Capture the cell that displays the provided text and extract its [X, Y] central coordinate. 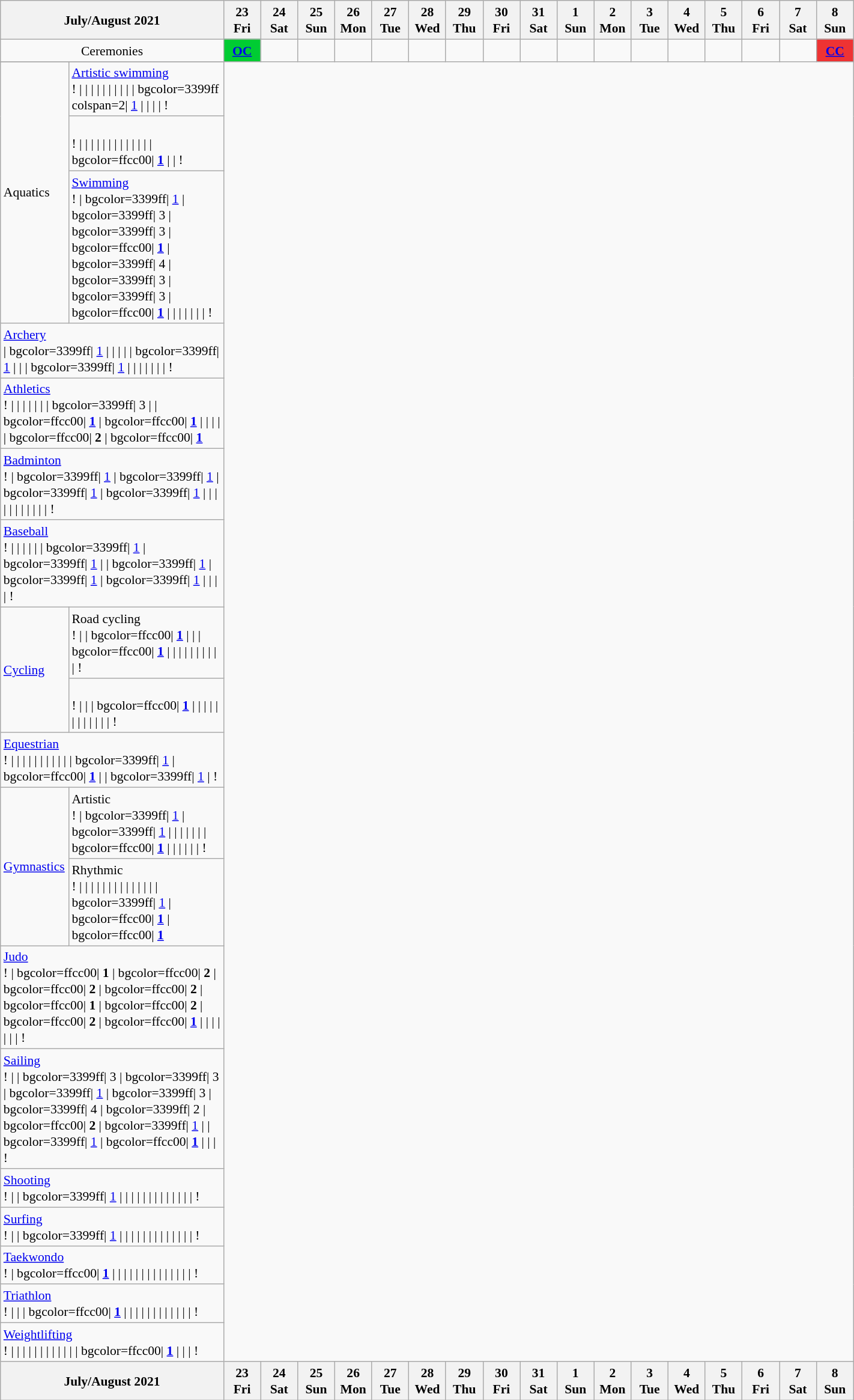
Road cycling! | | bgcolor=ffcc00| 1 | | | bgcolor=ffcc00| 1 | | | | | | | | | | ! [146, 642]
Triathlon! | | | bgcolor=ffcc00| 1 | | | | | | | | | | | | ! [112, 1303]
! | | | bgcolor=ffcc00| 1 | | | | | | | | | | | | ! [146, 705]
Badminton! | bgcolor=3399ff| 1 | bgcolor=3399ff| 1 | bgcolor=3399ff| 1 | bgcolor=3399ff| 1 | | | | | | | | | | | ! [112, 484]
Ceremonies [112, 50]
Shooting! | | bgcolor=3399ff| 1 | | | | | | | | | | | | | ! [112, 1188]
Aquatics [35, 192]
Taekwondo! | bgcolor=ffcc00| 1 | | | | | | | | | | | | | | ! [112, 1265]
Artistic! | bgcolor=3399ff| 1 | bgcolor=3399ff| 1 | | | | | | | bgcolor=ffcc00| 1 | | | | | | ! [146, 823]
CC [835, 50]
Cycling [35, 669]
Athletics! | | | | | | | bgcolor=3399ff| 3 | | bgcolor=ffcc00| 1 | bgcolor=ffcc00| 1 | | | | | bgcolor=ffcc00| 2 | bgcolor=ffcc00| 1 [112, 413]
Weightlifting! | | | | | | | | | | | | bgcolor=ffcc00| 1 | | | ! [112, 1342]
Surfing! | | bgcolor=3399ff| 1 | | | | | | | | | | | | | ! [112, 1226]
Archery| bgcolor=3399ff| 1 | | | | | bgcolor=3399ff| 1 | | | bgcolor=3399ff| 1 | | | | | | | ! [112, 350]
! | | | | | | | | | | | | | bgcolor=ffcc00| 1 | | ! [146, 143]
Baseball! | | | | | | bgcolor=3399ff| 1 | bgcolor=3399ff| 1 | | bgcolor=3399ff| 1 | bgcolor=3399ff| 1 | bgcolor=3399ff| 1 | | | | ! [112, 564]
Rhythmic! | | | | | | | | | | | | | | bgcolor=3399ff| 1 | bgcolor=ffcc00| 1 | bgcolor=ffcc00| 1 [146, 901]
Artistic swimming! | | | | | | | | | | bgcolor=3399ff colspan=2| 1 | | | | ! [146, 89]
Equestrian! | | | | | | | | | | | bgcolor=3399ff| 1 | bgcolor=ffcc00| 1 | | bgcolor=3399ff| 1 | ! [112, 759]
Gymnastics [35, 866]
OC [242, 50]
